Find where the given text appears and provide that cell's center as (x, y) coordinate. 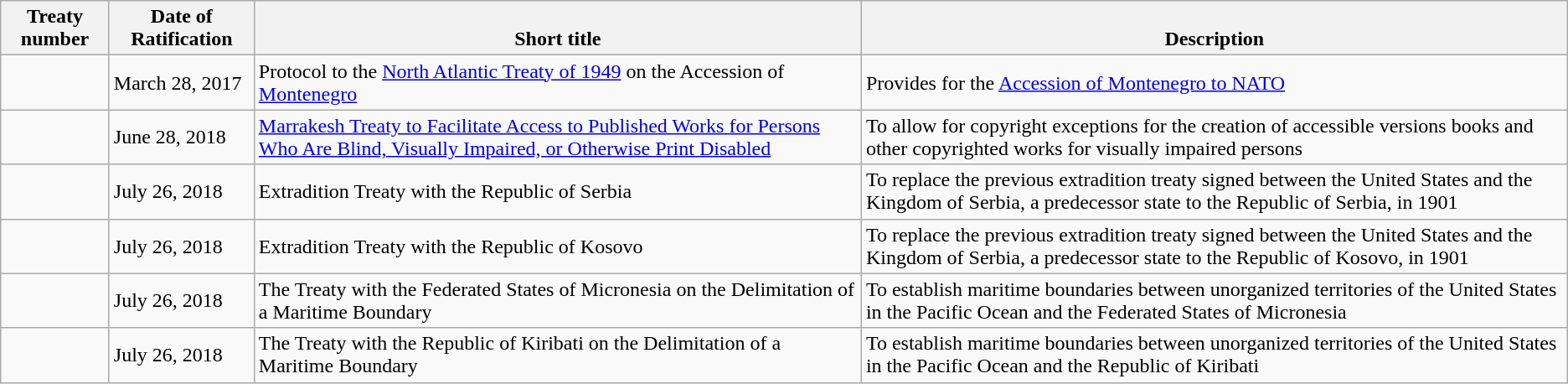
The Treaty with the Republic of Kiribati on the Delimitation of a Maritime Boundary (558, 355)
March 28, 2017 (181, 82)
Protocol to the North Atlantic Treaty of 1949 on the Accession of Montenegro (558, 82)
Provides for the Accession of Montenegro to NATO (1215, 82)
To establish maritime boundaries between unorganized territories of the United States in the Pacific Ocean and the Federated States of Micronesia (1215, 300)
To allow for copyright exceptions for the creation of accessible versions books and other copyrighted works for visually impaired persons (1215, 138)
Marrakesh Treaty to Facilitate Access to Published Works for Persons Who Are Blind, Visually Impaired, or Otherwise Print Disabled (558, 138)
Extradition Treaty with the Republic of Serbia (558, 191)
Date of Ratification (181, 29)
The Treaty with the Federated States of Micronesia on the Delimitation of a Maritime Boundary (558, 300)
To establish maritime boundaries between unorganized territories of the United States in the Pacific Ocean and the Republic of Kiribati (1215, 355)
Treaty number (55, 29)
Description (1215, 29)
June 28, 2018 (181, 138)
Short title (558, 29)
Extradition Treaty with the Republic of Kosovo (558, 246)
